Pinpoint the cell where the given text exists, returning its (x, y) midpoint coordinate. 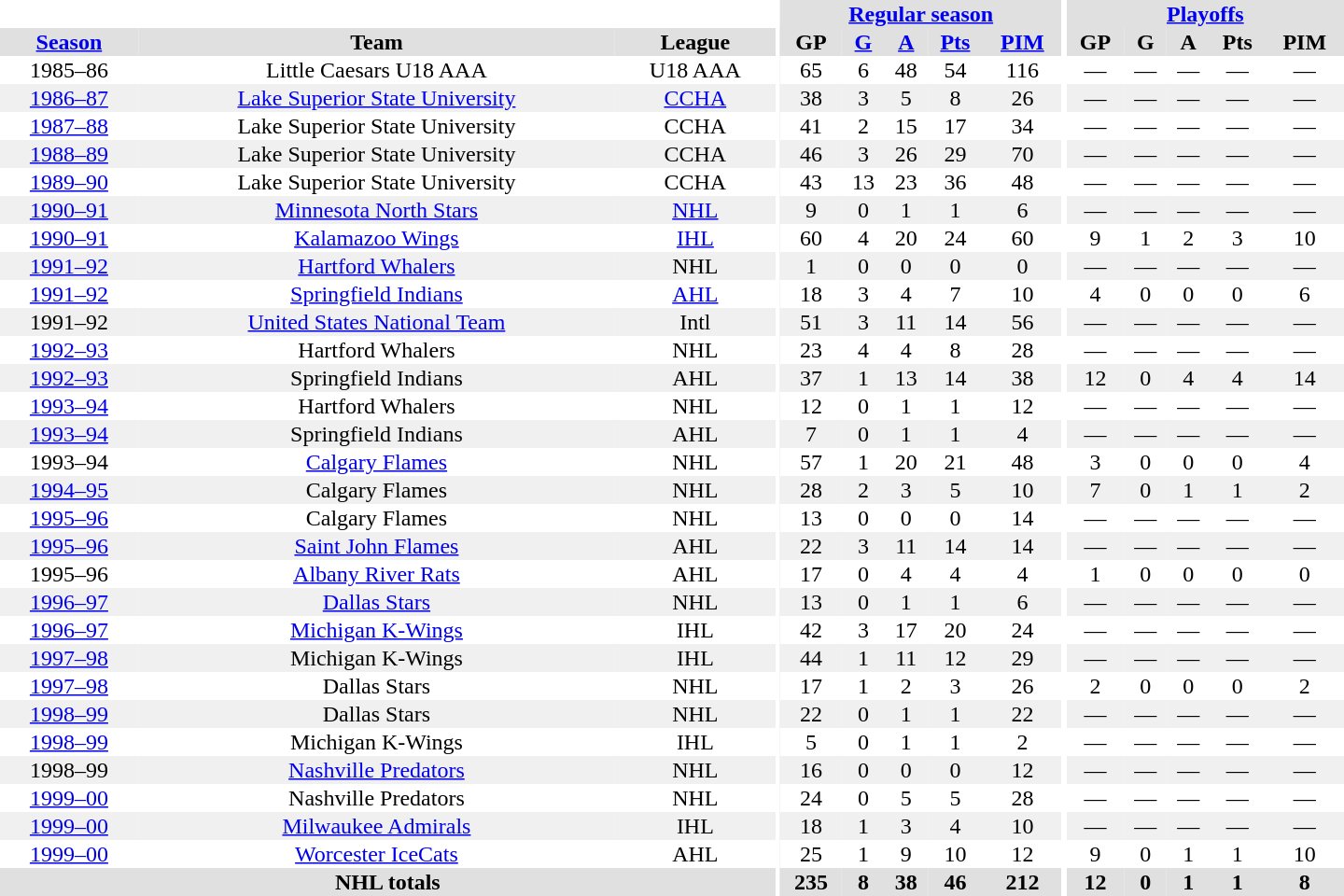
1989–90 (69, 182)
116 (1022, 70)
Team (377, 42)
34 (1022, 126)
1985–86 (69, 70)
21 (956, 462)
54 (956, 70)
United States National Team (377, 322)
41 (811, 126)
56 (1022, 322)
NHL totals (388, 882)
Minnesota North Stars (377, 210)
1987–88 (69, 126)
Regular season (921, 14)
Albany River Rats (377, 574)
Season (69, 42)
57 (811, 462)
1988–89 (69, 154)
Saint John Flames (377, 546)
16 (811, 770)
25 (811, 854)
43 (811, 182)
42 (811, 630)
U18 AAA (695, 70)
44 (811, 658)
70 (1022, 154)
235 (811, 882)
51 (811, 322)
37 (811, 378)
212 (1022, 882)
League (695, 42)
1986–87 (69, 98)
Worcester IceCats (377, 854)
65 (811, 70)
1994–95 (69, 490)
15 (906, 126)
Milwaukee Admirals (377, 826)
Kalamazoo Wings (377, 238)
36 (956, 182)
Playoffs (1206, 14)
Intl (695, 322)
Little Caesars U18 AAA (377, 70)
